Return (x, y) of the center of cell containing provided text 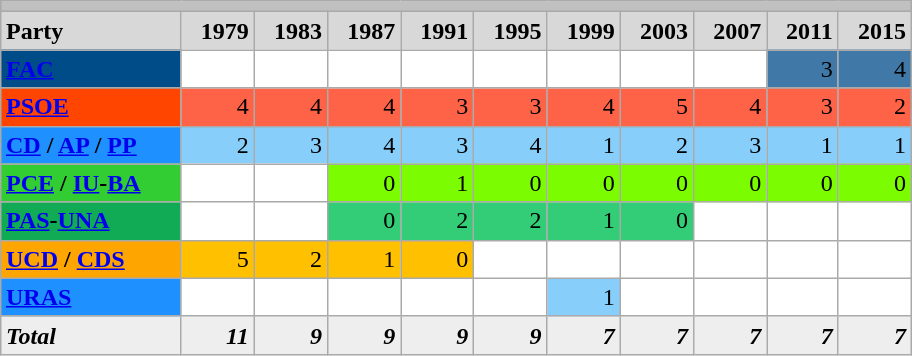
PCE / IU-BA (90, 183)
2007 (730, 31)
1987 (364, 31)
PAS-UNA (90, 221)
1983 (290, 31)
1999 (584, 31)
1979 (218, 31)
1991 (438, 31)
2011 (803, 31)
CD / AP / PP (90, 145)
2015 (874, 31)
URAS (90, 297)
Party (90, 31)
11 (218, 335)
UCD / CDS (90, 259)
2003 (656, 31)
PSOE (90, 107)
Total (90, 335)
1995 (510, 31)
FAC (90, 69)
